For the text-containing cell, return its midpoint in (x, y) coordinate format. 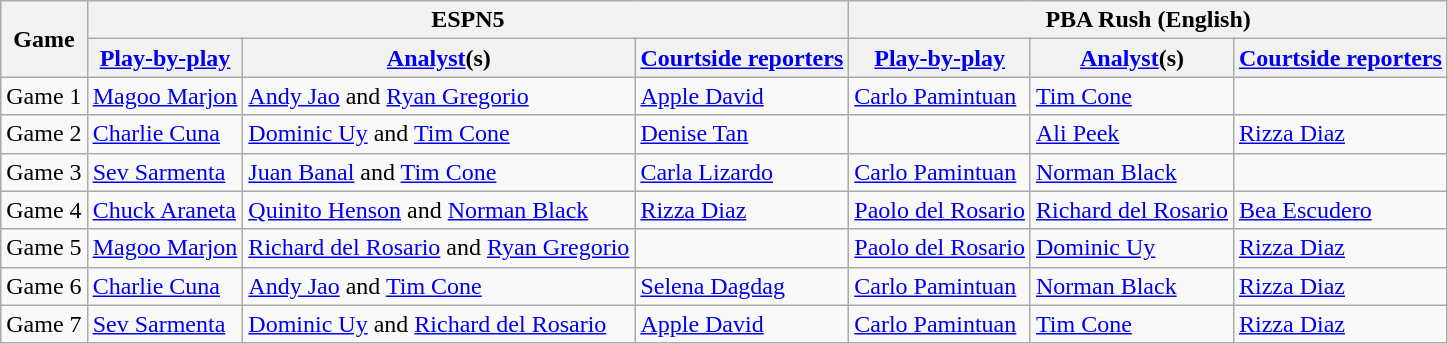
Dominic Uy and Tim Cone (439, 134)
Andy Jao and Ryan Gregorio (439, 96)
Game (44, 39)
Game 2 (44, 134)
Dominic Uy (1132, 248)
Chuck Araneta (165, 210)
Andy Jao and Tim Cone (439, 286)
Game 7 (44, 324)
Juan Banal and Tim Cone (439, 172)
PBA Rush (English) (1148, 20)
Richard del Rosario (1132, 210)
Dominic Uy and Richard del Rosario (439, 324)
Richard del Rosario and Ryan Gregorio (439, 248)
Ali Peek (1132, 134)
ESPN5 (468, 20)
Quinito Henson and Norman Black (439, 210)
Bea Escudero (1340, 210)
Game 1 (44, 96)
Game 5 (44, 248)
Game 3 (44, 172)
Game 4 (44, 210)
Carla Lizardo (742, 172)
Selena Dagdag (742, 286)
Denise Tan (742, 134)
Game 6 (44, 286)
